Capture the cell that displays the provided text and extract its (X, Y) central coordinate. 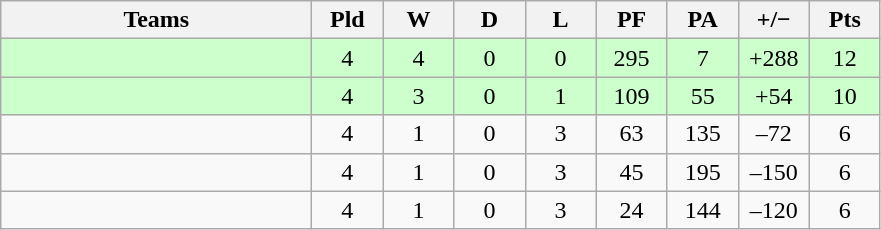
109 (632, 96)
63 (632, 134)
Pld (348, 20)
195 (702, 172)
144 (702, 210)
+288 (774, 58)
295 (632, 58)
W (418, 20)
–120 (774, 210)
135 (702, 134)
–150 (774, 172)
L (560, 20)
D (490, 20)
PF (632, 20)
+54 (774, 96)
55 (702, 96)
Teams (156, 20)
45 (632, 172)
+/− (774, 20)
12 (844, 58)
10 (844, 96)
–72 (774, 134)
7 (702, 58)
PA (702, 20)
Pts (844, 20)
24 (632, 210)
